Find where the given text appears and provide that cell's center as (X, Y) coordinate. 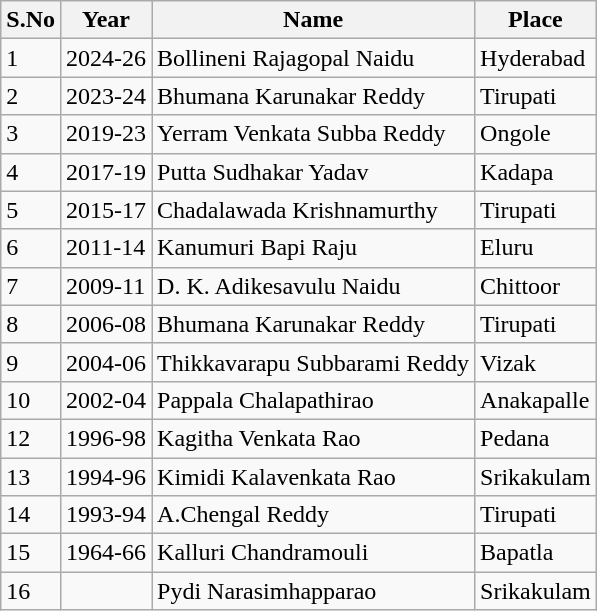
Bollineni Rajagopal Naidu (314, 58)
3 (31, 134)
Name (314, 20)
Pydi Narasimhapparao (314, 591)
1 (31, 58)
Place (536, 20)
6 (31, 248)
Hyderabad (536, 58)
2023-24 (106, 96)
8 (31, 324)
Kimidi Kalavenkata Rao (314, 477)
Kalluri Chandramouli (314, 553)
A.Chengal Reddy (314, 515)
Eluru (536, 248)
S.No (31, 20)
7 (31, 286)
Kagitha Venkata Rao (314, 438)
Kanumuri Bapi Raju (314, 248)
15 (31, 553)
Year (106, 20)
Chadalawada Krishnamurthy (314, 210)
13 (31, 477)
Putta Sudhakar Yadav (314, 172)
D. K. Adikesavulu Naidu (314, 286)
Thikkavarapu Subbarami Reddy (314, 362)
10 (31, 400)
Pappala Chalapathirao (314, 400)
14 (31, 515)
Yerram Venkata Subba Reddy (314, 134)
1994-96 (106, 477)
12 (31, 438)
2002-04 (106, 400)
2019-23 (106, 134)
Chittoor (536, 286)
2011-14 (106, 248)
1964-66 (106, 553)
4 (31, 172)
2006-08 (106, 324)
2017-19 (106, 172)
5 (31, 210)
9 (31, 362)
Anakapalle (536, 400)
Ongole (536, 134)
Bapatla (536, 553)
Vizak (536, 362)
Kadapa (536, 172)
2024-26 (106, 58)
2004-06 (106, 362)
2009-11 (106, 286)
1996-98 (106, 438)
2 (31, 96)
Pedana (536, 438)
2015-17 (106, 210)
1993-94 (106, 515)
16 (31, 591)
